Return [x, y] of the center of cell containing provided text 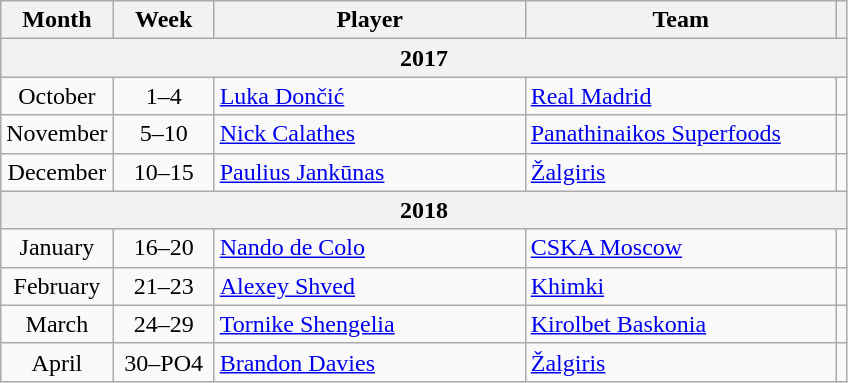
Player [370, 20]
5–10 [164, 134]
March [57, 324]
2018 [424, 210]
Tornike Shengelia [370, 324]
Month [57, 20]
October [57, 96]
April [57, 362]
Kirolbet Baskonia [680, 324]
Luka Dončić [370, 96]
January [57, 248]
Khimki [680, 286]
November [57, 134]
24–29 [164, 324]
CSKA Moscow [680, 248]
Nando de Colo [370, 248]
February [57, 286]
Team [680, 20]
2017 [424, 58]
December [57, 172]
30–PO4 [164, 362]
16–20 [164, 248]
10–15 [164, 172]
Panathinaikos Superfoods [680, 134]
Paulius Jankūnas [370, 172]
21–23 [164, 286]
Week [164, 20]
Real Madrid [680, 96]
Brandon Davies [370, 362]
1–4 [164, 96]
Alexey Shved [370, 286]
Nick Calathes [370, 134]
